Find where the given text appears and provide that cell's center as [X, Y] coordinate. 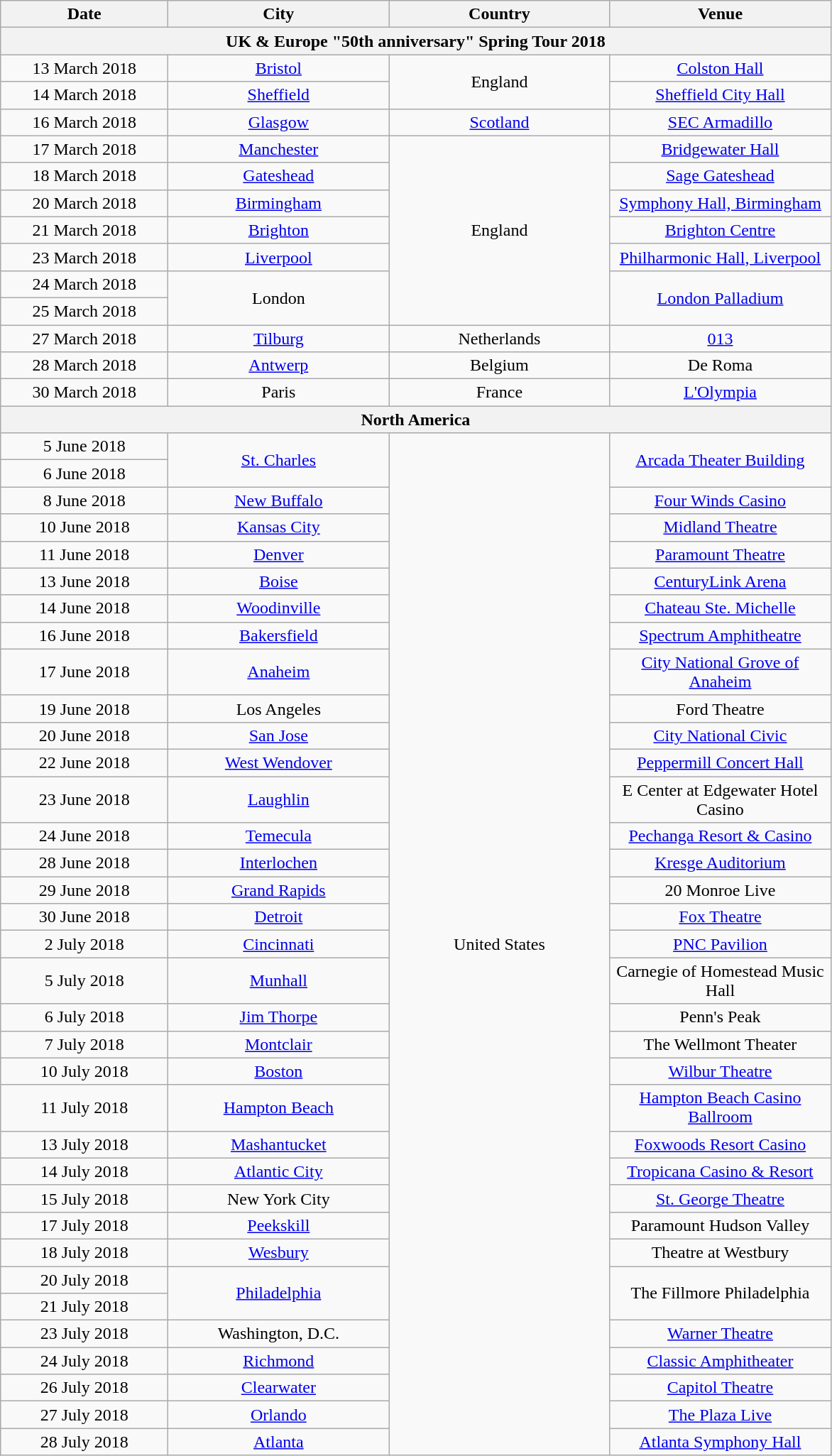
14 July 2018 [84, 1171]
24 July 2018 [84, 1361]
5 July 2018 [84, 981]
28 July 2018 [84, 1442]
West Wendover [278, 762]
Theatre at Westbury [720, 1252]
Antwerp [278, 366]
Symphony Hall, Birmingham [720, 203]
Liverpool [278, 257]
Mashantucket [278, 1144]
28 June 2018 [84, 863]
27 July 2018 [84, 1415]
Brighton [278, 230]
30 June 2018 [84, 917]
Belgium [500, 366]
City National Civic [720, 735]
City [278, 14]
Netherlands [500, 339]
18 March 2018 [84, 176]
City National Grove of Anaheim [720, 672]
Four Winds Casino [720, 500]
Anaheim [278, 672]
15 July 2018 [84, 1198]
Boston [278, 1071]
Clearwater [278, 1388]
23 June 2018 [84, 799]
Wesbury [278, 1252]
Tropicana Casino & Resort [720, 1171]
11 June 2018 [84, 554]
New York City [278, 1198]
Richmond [278, 1361]
Los Angeles [278, 708]
17 March 2018 [84, 149]
6 June 2018 [84, 474]
The Plaza Live [720, 1415]
L'Olympia [720, 393]
Bristol [278, 68]
St. Charles [278, 460]
St. George Theatre [720, 1198]
London Palladium [720, 297]
Classic Amphitheater [720, 1361]
Wilbur Theatre [720, 1071]
26 July 2018 [84, 1388]
Denver [278, 554]
Penn's Peak [720, 1017]
Venue [720, 14]
13 June 2018 [84, 581]
13 March 2018 [84, 68]
Woodinville [278, 608]
Bridgewater Hall [720, 149]
25 March 2018 [84, 311]
17 June 2018 [84, 672]
8 June 2018 [84, 500]
The Wellmont Theater [720, 1044]
Detroit [278, 917]
Manchester [278, 149]
Colston Hall [720, 68]
19 June 2018 [84, 708]
Atlanta Symphony Hall [720, 1442]
Boise [278, 581]
France [500, 393]
Peppermill Concert Hall [720, 762]
28 March 2018 [84, 366]
Temecula [278, 836]
Kresge Auditorium [720, 863]
Paramount Hudson Valley [720, 1225]
Kansas City [278, 527]
Ford Theatre [720, 708]
27 March 2018 [84, 339]
Philadelphia [278, 1293]
Hampton Beach Casino Ballroom [720, 1107]
Paris [278, 393]
Sheffield City Hall [720, 95]
30 March 2018 [84, 393]
Spectrum Amphitheatre [720, 635]
UK & Europe "50th anniversary" Spring Tour 2018 [416, 41]
Capitol Theatre [720, 1388]
17 July 2018 [84, 1225]
29 June 2018 [84, 890]
Birmingham [278, 203]
14 March 2018 [84, 95]
Orlando [278, 1415]
CenturyLink Arena [720, 581]
Fox Theatre [720, 917]
London [278, 297]
Country [500, 14]
Atlanta [278, 1442]
23 July 2018 [84, 1334]
PNC Pavilion [720, 944]
13 July 2018 [84, 1144]
23 March 2018 [84, 257]
E Center at Edgewater Hotel Casino [720, 799]
Brighton Centre [720, 230]
The Fillmore Philadelphia [720, 1293]
Paramount Theatre [720, 554]
Sage Gateshead [720, 176]
Glasgow [278, 122]
Montclair [278, 1044]
20 March 2018 [84, 203]
013 [720, 339]
De Roma [720, 366]
10 June 2018 [84, 527]
Warner Theatre [720, 1334]
16 June 2018 [84, 635]
Washington, D.C. [278, 1334]
5 June 2018 [84, 447]
24 June 2018 [84, 836]
24 March 2018 [84, 284]
10 July 2018 [84, 1071]
Laughlin [278, 799]
Midland Theatre [720, 527]
20 Monroe Live [720, 890]
Grand Rapids [278, 890]
Jim Thorpe [278, 1017]
Arcada Theater Building [720, 460]
16 March 2018 [84, 122]
Cincinnati [278, 944]
Atlantic City [278, 1171]
Sheffield [278, 95]
Peekskill [278, 1225]
Scotland [500, 122]
22 June 2018 [84, 762]
18 July 2018 [84, 1252]
United States [500, 944]
6 July 2018 [84, 1017]
North America [416, 420]
20 July 2018 [84, 1280]
20 June 2018 [84, 735]
21 March 2018 [84, 230]
Pechanga Resort & Casino [720, 836]
2 July 2018 [84, 944]
11 July 2018 [84, 1107]
21 July 2018 [84, 1307]
Interlochen [278, 863]
Foxwoods Resort Casino [720, 1144]
7 July 2018 [84, 1044]
Munhall [278, 981]
New Buffalo [278, 500]
SEC Armadillo [720, 122]
14 June 2018 [84, 608]
Hampton Beach [278, 1107]
Bakersfield [278, 635]
Gateshead [278, 176]
Philharmonic Hall, Liverpool [720, 257]
Date [84, 14]
Chateau Ste. Michelle [720, 608]
Carnegie of Homestead Music Hall [720, 981]
San Jose [278, 735]
Tilburg [278, 339]
